Extract the [x, y] coordinate from the center of the cell holding the provided text.  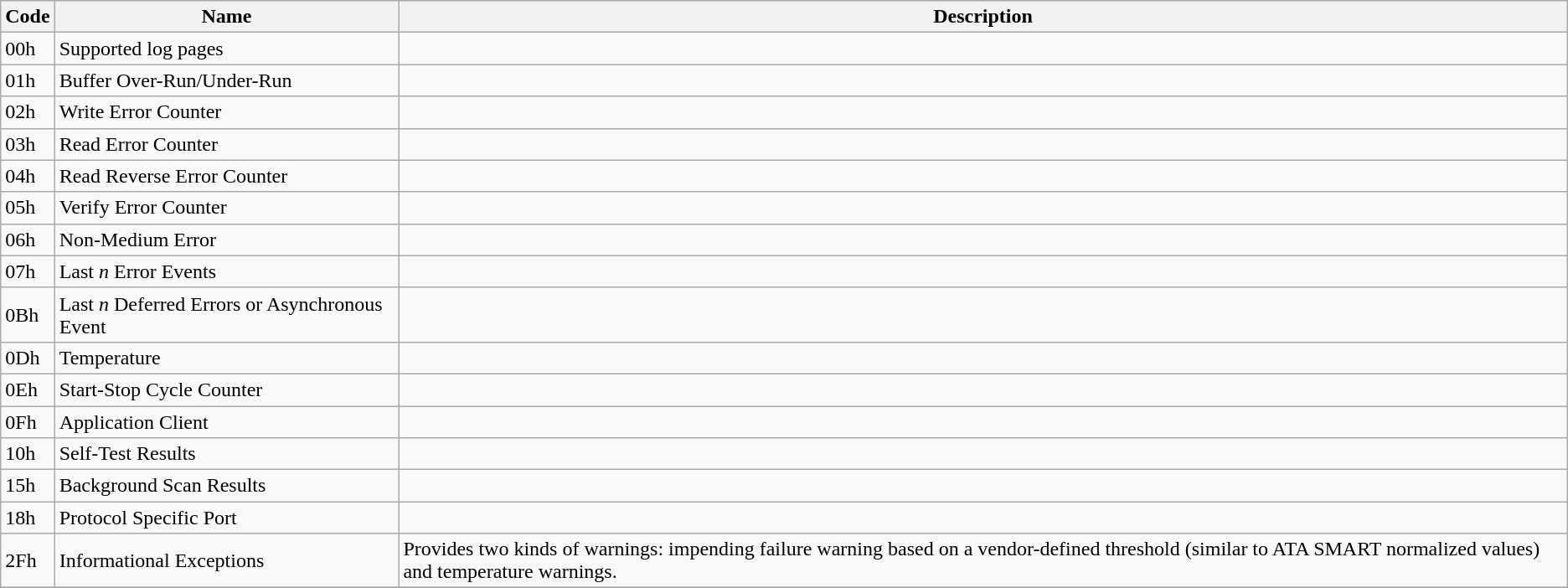
Read Error Counter [226, 144]
Supported log pages [226, 49]
Name [226, 17]
Start-Stop Cycle Counter [226, 389]
03h [28, 144]
06h [28, 240]
Description [983, 17]
Write Error Counter [226, 112]
07h [28, 271]
10h [28, 454]
Protocol Specific Port [226, 518]
0Fh [28, 421]
Code [28, 17]
15h [28, 486]
01h [28, 80]
Temperature [226, 358]
Informational Exceptions [226, 561]
0Eh [28, 389]
Background Scan Results [226, 486]
Application Client [226, 421]
Last n Error Events [226, 271]
00h [28, 49]
2Fh [28, 561]
Self-Test Results [226, 454]
0Bh [28, 315]
02h [28, 112]
18h [28, 518]
Non-Medium Error [226, 240]
Read Reverse Error Counter [226, 176]
0Dh [28, 358]
04h [28, 176]
Buffer Over-Run/Under-Run [226, 80]
05h [28, 208]
Last n Deferred Errors or Asynchronous Event [226, 315]
Verify Error Counter [226, 208]
